Return (x, y) of the center of cell containing provided text 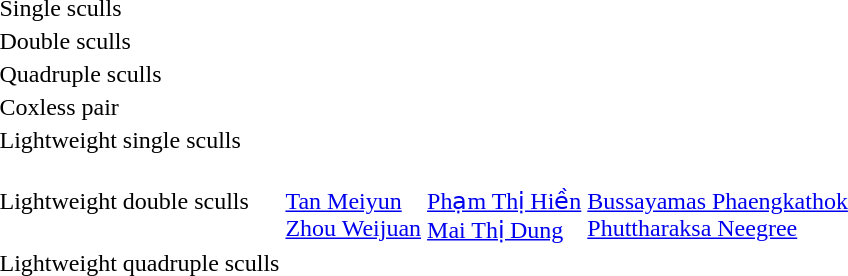
Tan MeiyunZhou Weijuan (354, 202)
Phạm Thị HiềnMai Thị Dung (504, 202)
